Return [x, y] of the center of cell containing provided text 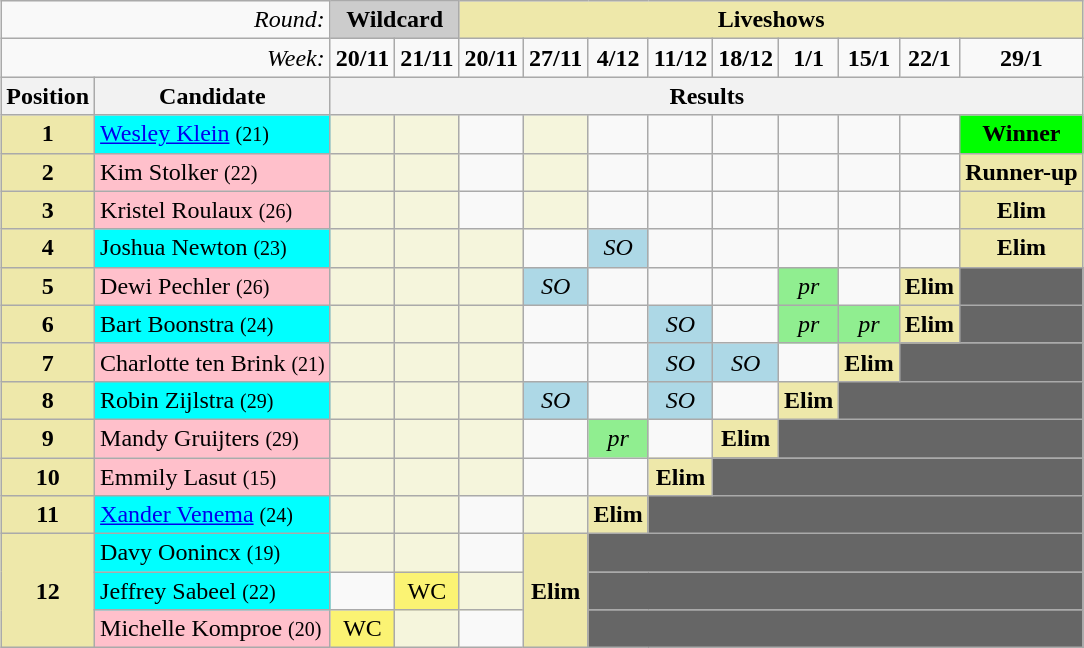
4/12 [618, 58]
10 [48, 477]
2 [48, 172]
Wesley Klein (21) [213, 134]
Robin Zijlstra (29) [213, 400]
Results [706, 96]
Charlotte ten Brink (21) [213, 362]
Wildcard [394, 20]
Jeffrey Sabeel (22) [213, 591]
Candidate [213, 96]
5 [48, 286]
11 [48, 515]
Week: [166, 58]
Kristel Roulaux (26) [213, 210]
Xander Venema (24) [213, 515]
11/12 [680, 58]
6 [48, 324]
27/11 [555, 58]
Winner [1022, 134]
8 [48, 400]
18/12 [746, 58]
1/1 [808, 58]
9 [48, 438]
Position [48, 96]
3 [48, 210]
29/1 [1022, 58]
Dewi Pechler (26) [213, 286]
Mandy Gruijters (29) [213, 438]
1 [48, 134]
Kim Stolker (22) [213, 172]
Round: [166, 20]
Joshua Newton (23) [213, 248]
Emmily Lasut (15) [213, 477]
22/1 [929, 58]
21/11 [427, 58]
12 [48, 591]
Davy Oonincx (19) [213, 553]
Liveshows [771, 20]
15/1 [869, 58]
4 [48, 248]
Bart Boonstra (24) [213, 324]
7 [48, 362]
Runner-up [1022, 172]
Michelle Komproe (20) [213, 629]
